Provide the (x, y) coordinate of the cell's center where the given text is located.  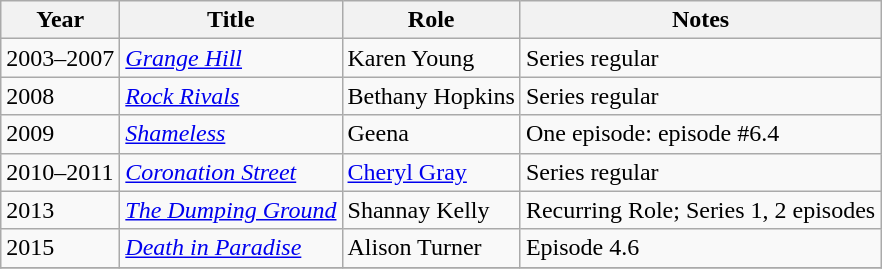
Rock Rivals (231, 96)
2009 (60, 134)
Episode 4.6 (700, 248)
Year (60, 20)
2013 (60, 210)
Shameless (231, 134)
Shannay Kelly (431, 210)
Bethany Hopkins (431, 96)
2015 (60, 248)
One episode: episode #6.4 (700, 134)
2008 (60, 96)
Recurring Role; Series 1, 2 episodes (700, 210)
2003–2007 (60, 58)
Title (231, 20)
2010–2011 (60, 172)
Karen Young (431, 58)
Death in Paradise (231, 248)
Geena (431, 134)
Grange Hill (231, 58)
Cheryl Gray (431, 172)
Notes (700, 20)
Alison Turner (431, 248)
Coronation Street (231, 172)
The Dumping Ground (231, 210)
Role (431, 20)
